Detect which cell encompasses the target text, then output its [x, y] center coordinate. 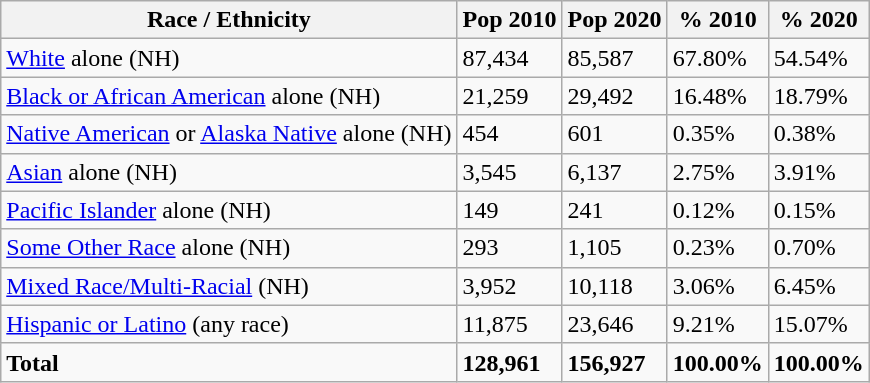
293 [510, 248]
601 [614, 134]
15.07% [818, 324]
1,105 [614, 248]
16.48% [718, 96]
0.23% [718, 248]
Pop 2020 [614, 20]
White alone (NH) [229, 58]
149 [510, 210]
21,259 [510, 96]
156,927 [614, 362]
128,961 [510, 362]
29,492 [614, 96]
9.21% [718, 324]
11,875 [510, 324]
454 [510, 134]
67.80% [718, 58]
0.38% [818, 134]
3,952 [510, 286]
Some Other Race alone (NH) [229, 248]
241 [614, 210]
23,646 [614, 324]
Native American or Alaska Native alone (NH) [229, 134]
0.15% [818, 210]
0.12% [718, 210]
54.54% [818, 58]
Black or African American alone (NH) [229, 96]
% 2010 [718, 20]
6,137 [614, 172]
Hispanic or Latino (any race) [229, 324]
6.45% [818, 286]
Total [229, 362]
18.79% [818, 96]
0.35% [718, 134]
10,118 [614, 286]
85,587 [614, 58]
3.91% [818, 172]
0.70% [818, 248]
% 2020 [818, 20]
3,545 [510, 172]
3.06% [718, 286]
Pop 2010 [510, 20]
Asian alone (NH) [229, 172]
Race / Ethnicity [229, 20]
Pacific Islander alone (NH) [229, 210]
Mixed Race/Multi-Racial (NH) [229, 286]
2.75% [718, 172]
87,434 [510, 58]
